Provide the [x, y] coordinate of the cell's center where the given text is located.  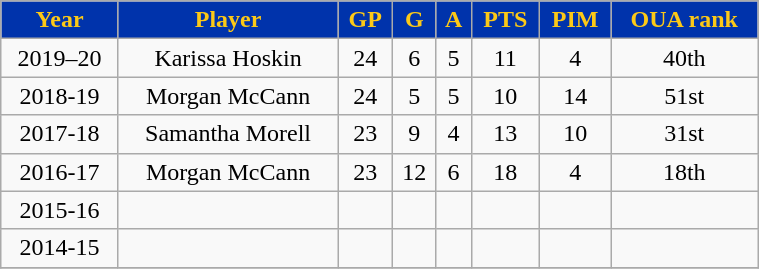
18 [505, 172]
2019–20 [60, 58]
2016-17 [60, 172]
14 [574, 96]
12 [414, 172]
GP [366, 20]
13 [505, 134]
OUA rank [684, 20]
40th [684, 58]
2015-16 [60, 210]
31st [684, 134]
9 [414, 134]
Year [60, 20]
18th [684, 172]
51st [684, 96]
2018-19 [60, 96]
Player [228, 20]
PTS [505, 20]
2017-18 [60, 134]
Samantha Morell [228, 134]
Karissa Hoskin [228, 58]
11 [505, 58]
A [454, 20]
2014-15 [60, 248]
G [414, 20]
PIM [574, 20]
